Extract the [X, Y] coordinate from the center of the cell holding the provided text.  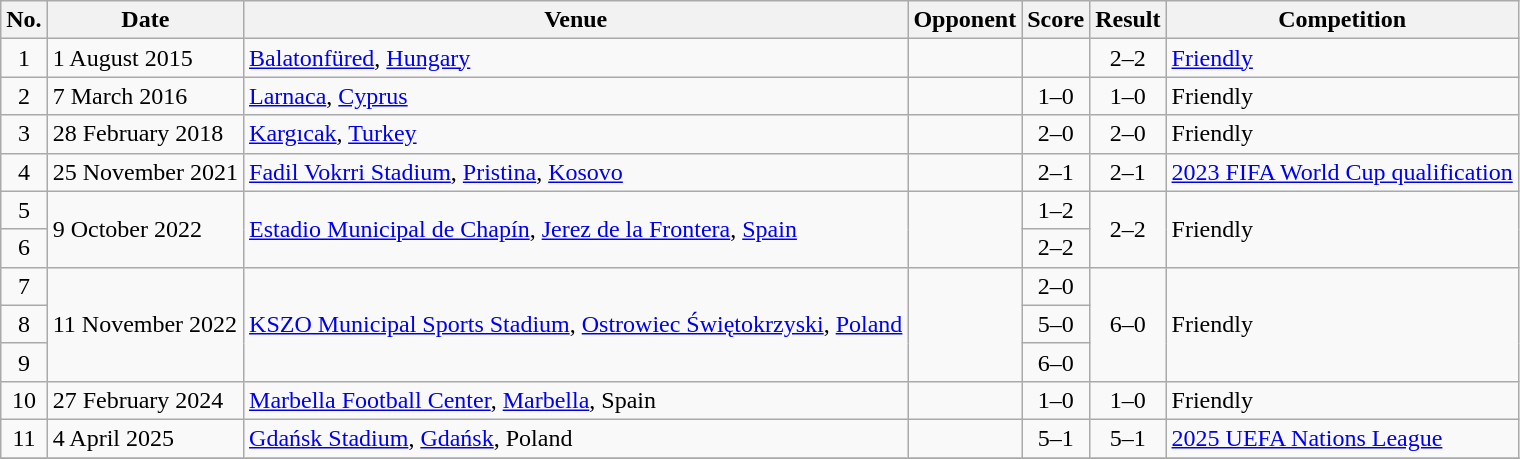
1 August 2015 [145, 58]
2023 FIFA World Cup qualification [1342, 172]
11 November 2022 [145, 324]
9 [24, 362]
2 [24, 96]
Kargıcak, Turkey [576, 134]
4 April 2025 [145, 438]
9 October 2022 [145, 229]
11 [24, 438]
Opponent [965, 20]
4 [24, 172]
7 March 2016 [145, 96]
Result [1128, 20]
Date [145, 20]
Estadio Municipal de Chapín, Jerez de la Frontera, Spain [576, 229]
2025 UEFA Nations League [1342, 438]
Fadil Vokrri Stadium, Pristina, Kosovo [576, 172]
Venue [576, 20]
1 [24, 58]
Larnaca, Cyprus [576, 96]
8 [24, 324]
Competition [1342, 20]
10 [24, 400]
7 [24, 286]
5–0 [1056, 324]
KSZO Municipal Sports Stadium, Ostrowiec Świętokrzyski, Poland [576, 324]
No. [24, 20]
1–2 [1056, 210]
25 November 2021 [145, 172]
28 February 2018 [145, 134]
5 [24, 210]
3 [24, 134]
6 [24, 248]
Gdańsk Stadium, Gdańsk, Poland [576, 438]
27 February 2024 [145, 400]
Score [1056, 20]
Balatonfüred, Hungary [576, 58]
Marbella Football Center, Marbella, Spain [576, 400]
